Scan for the cell matching the given text and deliver its (x, y) coordinate at center. 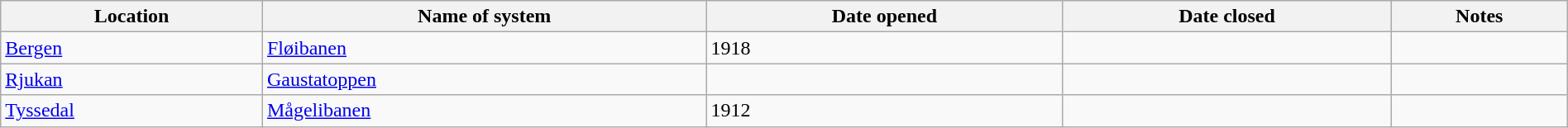
Tyssedal (132, 111)
Notes (1479, 17)
Gaustatoppen (485, 79)
Date opened (885, 17)
Name of system (485, 17)
Location (132, 17)
Fløibanen (485, 48)
Bergen (132, 48)
Date closed (1227, 17)
Rjukan (132, 79)
Mågelibanen (485, 111)
1912 (885, 111)
1918 (885, 48)
